From the cell containing the given text, extract its center point as (X, Y) coordinate. 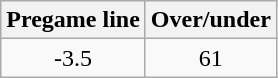
-3.5 (74, 58)
61 (210, 58)
Pregame line (74, 20)
Over/under (210, 20)
